Extract the (X, Y) coordinate from the center of the cell holding the provided text.  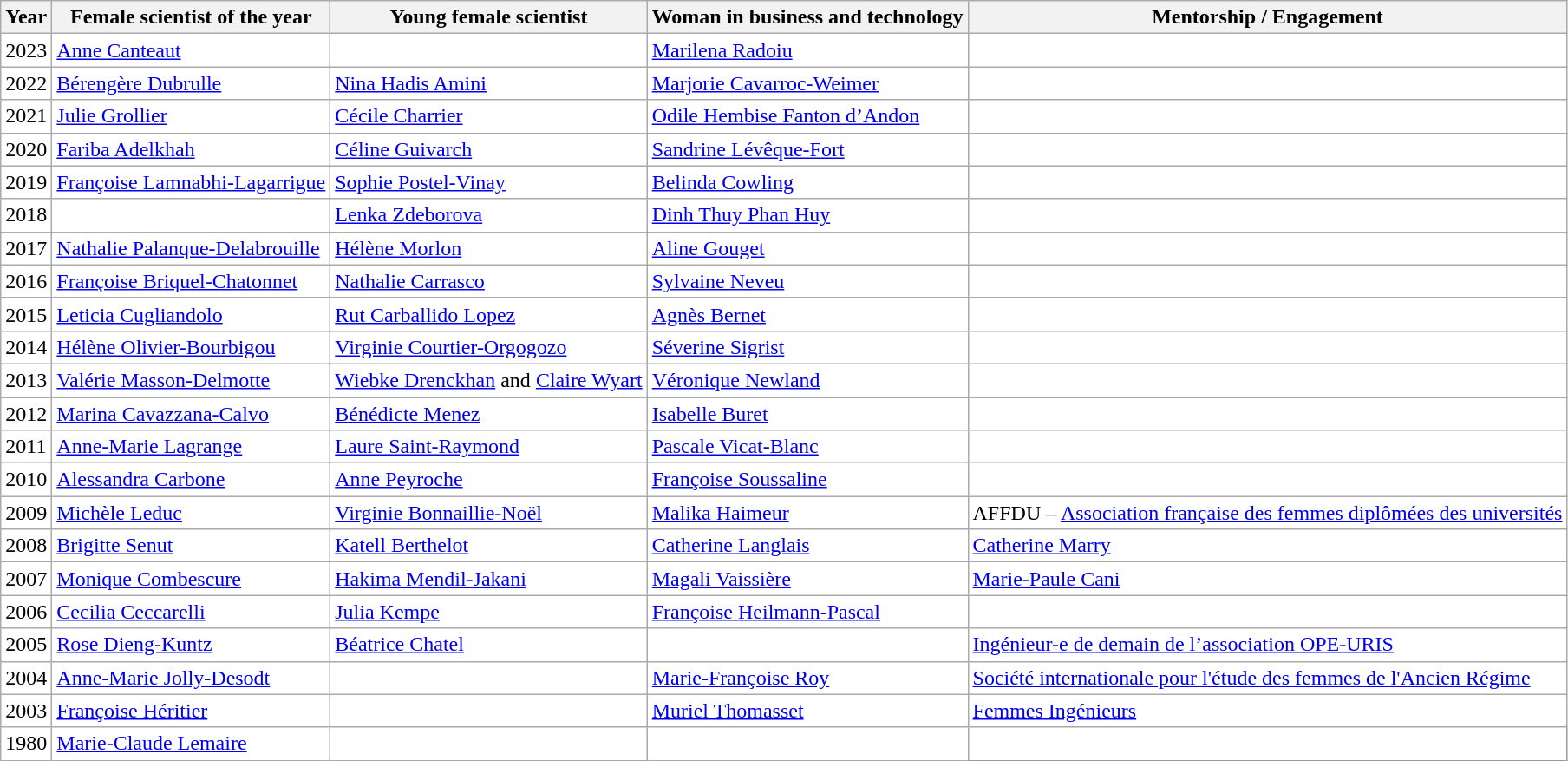
Bérengère Dubrulle (191, 83)
Muriel Thomasset (807, 711)
Françoise Heilmann-Pascal (807, 612)
Year (26, 17)
Aline Gouget (807, 248)
Katell Berthelot (489, 546)
Odile Hembise Fanton d’Andon (807, 116)
Wiebke Drenckhan and Claire Wyart (489, 380)
2009 (26, 513)
Mentorship / Engagement (1268, 17)
Julia Kempe (489, 612)
Anne Peyroche (489, 480)
Fariba Adelkhah (191, 149)
Françoise Soussaline (807, 480)
Hakima Mendil-Jakani (489, 579)
2018 (26, 215)
2014 (26, 347)
2020 (26, 149)
Laure Saint-Raymond (489, 447)
Hélène Olivier-Bourbigou (191, 347)
Alessandra Carbone (191, 480)
2005 (26, 645)
Pascale Vicat-Blanc (807, 447)
Sylvaine Neveu (807, 281)
Nathalie Carrasco (489, 281)
Belinda Cowling (807, 182)
Cécile Charrier (489, 116)
Monique Combescure (191, 579)
Françoise Lamnabhi-Lagarrigue (191, 182)
2007 (26, 579)
Anne-Marie Jolly-Desodt (191, 678)
Young female scientist (489, 17)
Nina Hadis Amini (489, 83)
Woman in business and technology (807, 17)
Magali Vaissière (807, 579)
Bénédicte Menez (489, 414)
Catherine Langlais (807, 546)
Female scientist of the year (191, 17)
Marina Cavazzana-Calvo (191, 414)
Marie-Claude Lemaire (191, 744)
Véronique Newland (807, 380)
Anne-Marie Lagrange (191, 447)
Ingénieur-e de demain de l’association OPE-URIS (1268, 645)
2004 (26, 678)
Brigitte Senut (191, 546)
Marilena Radoiu (807, 50)
Agnès Bernet (807, 314)
2021 (26, 116)
Nathalie Palanque-Delabrouille (191, 248)
Sandrine Lévêque-Fort (807, 149)
2006 (26, 612)
Hélène Morlon (489, 248)
AFFDU – Association française des femmes diplômées des universités (1268, 513)
Société internationale pour l'étude des femmes de l'Ancien Régime (1268, 678)
Sophie Postel-Vinay (489, 182)
Séverine Sigrist (807, 347)
Michèle Leduc (191, 513)
Dinh Thuy Phan Huy (807, 215)
Céline Guivarch (489, 149)
1980 (26, 744)
2012 (26, 414)
Malika Haimeur (807, 513)
Marie-Françoise Roy (807, 678)
Rose Dieng-Kuntz (191, 645)
Anne Canteaut (191, 50)
Béatrice Chatel (489, 645)
Rut Carballido Lopez (489, 314)
Catherine Marry (1268, 546)
Virginie Bonnaillie-Noël (489, 513)
Isabelle Buret (807, 414)
2019 (26, 182)
2013 (26, 380)
2015 (26, 314)
2003 (26, 711)
Femmes Ingénieurs (1268, 711)
Françoise Briquel-Chatonnet (191, 281)
2010 (26, 480)
2017 (26, 248)
Marie-Paule Cani (1268, 579)
Leticia Cugliandolo (191, 314)
2023 (26, 50)
2008 (26, 546)
Valérie Masson-Delmotte (191, 380)
2011 (26, 447)
Cecilia Ceccarelli (191, 612)
2016 (26, 281)
Julie Grollier (191, 116)
Lenka Zdeborova (489, 215)
2022 (26, 83)
Virginie Courtier-Orgogozo (489, 347)
Marjorie Cavarroc-Weimer (807, 83)
Françoise Héritier (191, 711)
